From the cell containing the given text, extract its center point as (X, Y) coordinate. 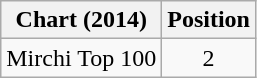
Mirchi Top 100 (82, 58)
Chart (2014) (82, 20)
Position (209, 20)
2 (209, 58)
